From the cell containing the given text, extract its center point as (X, Y) coordinate. 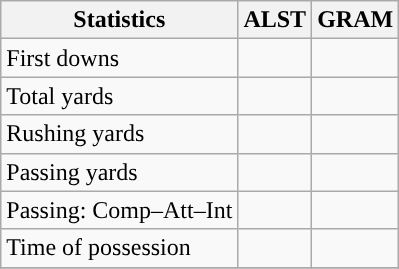
Passing: Comp–Att–Int (120, 210)
GRAM (356, 20)
First downs (120, 58)
Rushing yards (120, 134)
Statistics (120, 20)
Passing yards (120, 172)
Time of possession (120, 248)
ALST (275, 20)
Total yards (120, 96)
